Determine the [x, y] coordinate at the center of the cell enclosing the given text.  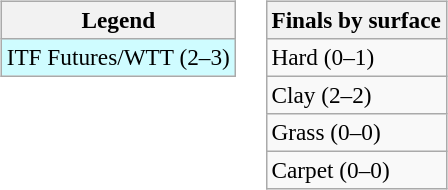
Hard (0–1) [356, 57]
Carpet (0–0) [356, 171]
Grass (0–0) [356, 133]
ITF Futures/WTT (2–3) [118, 57]
Finals by surface [356, 20]
Clay (2–2) [356, 95]
Legend [118, 20]
